Search for the cell housing the specified text and yield its [X, Y] center coordinate. 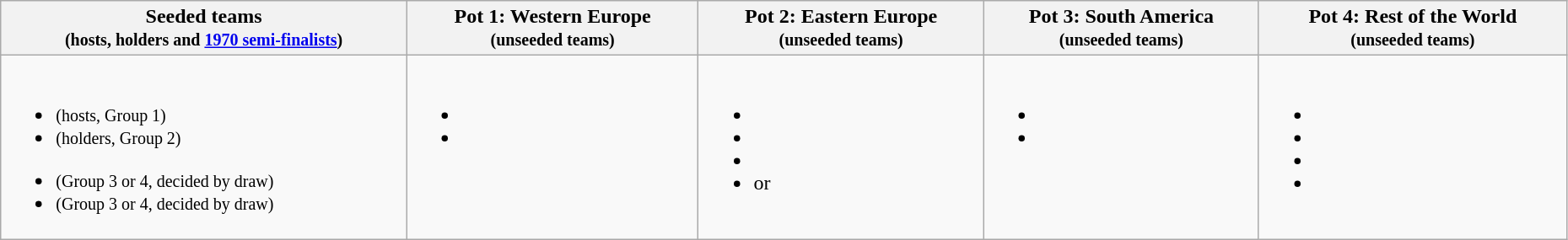
or [842, 147]
Pot 1: Western Europe(unseeded teams) [552, 29]
(hosts, Group 1) (holders, Group 2) (Group 3 or 4, decided by draw) (Group 3 or 4, decided by draw) [204, 147]
Pot 2: Eastern Europe(unseeded teams) [842, 29]
Seeded teams(hosts, holders and 1970 semi-finalists) [204, 29]
Pot 4: Rest of the World(unseeded teams) [1412, 29]
Pot 3: South America(unseeded teams) [1121, 29]
